Provide the (x, y) coordinate of the cell's center where the given text is located.  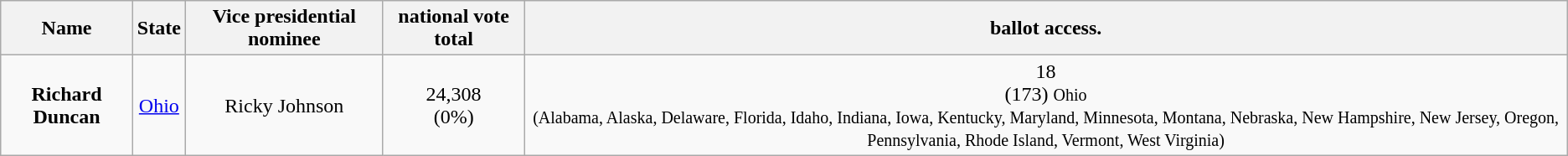
Ohio (159, 106)
national vote total (454, 29)
24,308(0%) (454, 106)
Name (67, 29)
Vice presidential nominee (284, 29)
Richard Duncan (67, 106)
Ricky Johnson (284, 106)
ballot access. (1045, 29)
State (159, 29)
